For the text-containing cell, return its midpoint in (X, Y) coordinate format. 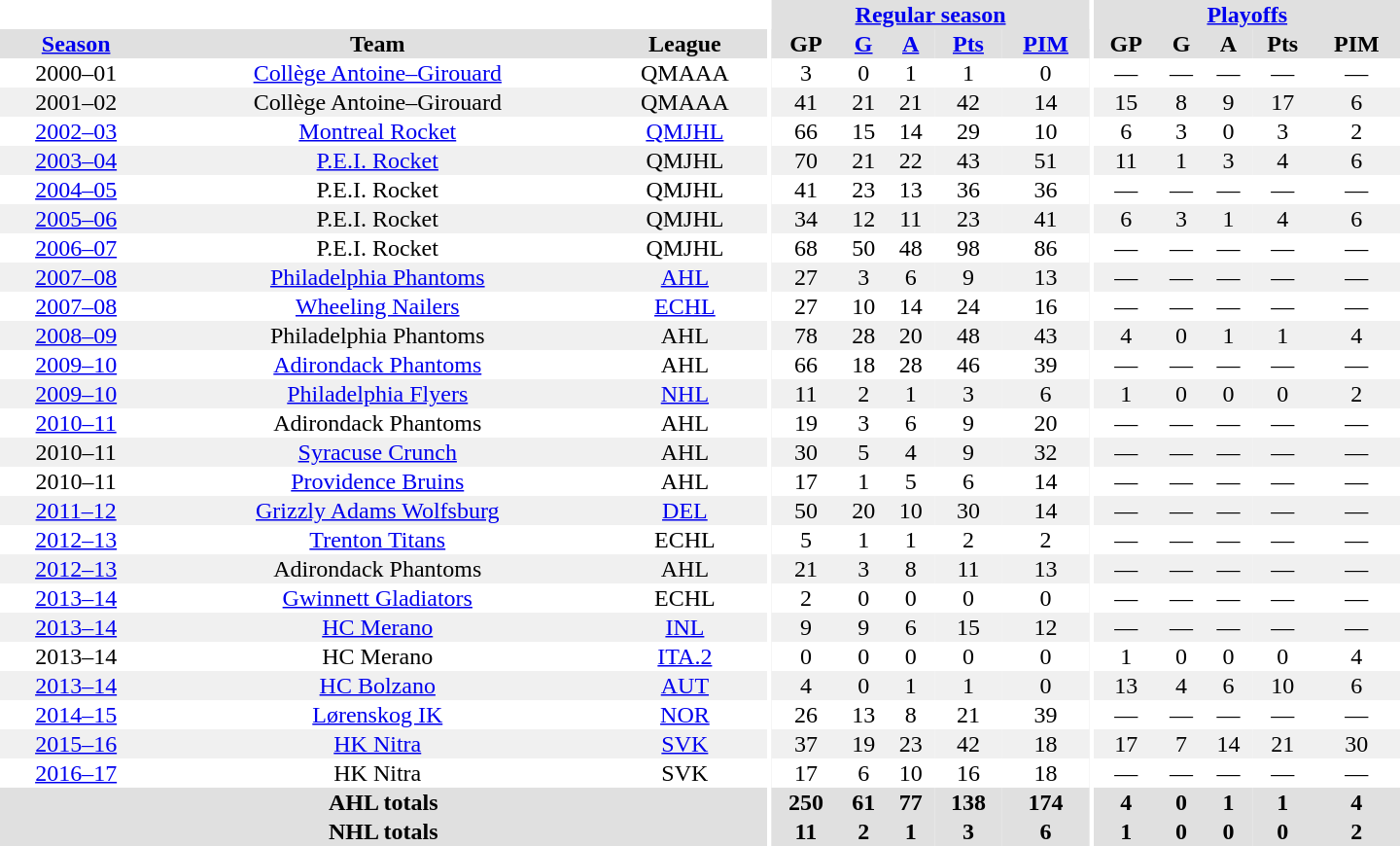
2001–02 (76, 102)
HC Bolzano (377, 686)
2015–16 (76, 744)
61 (863, 802)
2002–03 (76, 131)
2004–05 (76, 190)
Lørenskog IK (377, 715)
78 (806, 335)
2011–12 (76, 511)
NHL (684, 394)
98 (968, 248)
NHL totals (383, 831)
AUT (684, 686)
DEL (684, 511)
46 (968, 365)
174 (1046, 802)
Trenton Titans (377, 540)
26 (806, 715)
2006–07 (76, 248)
Playoffs (1247, 15)
Regular season (930, 15)
2005–06 (76, 219)
32 (1046, 452)
51 (1046, 160)
Gwinnett Gladiators (377, 598)
138 (968, 802)
34 (806, 219)
250 (806, 802)
29 (968, 131)
2000–01 (76, 73)
Season (76, 44)
2008–09 (76, 335)
2003–04 (76, 160)
7 (1181, 744)
2014–15 (76, 715)
AHL totals (383, 802)
37 (806, 744)
77 (910, 802)
24 (968, 306)
Syracuse Crunch (377, 452)
86 (1046, 248)
70 (806, 160)
Philadelphia Flyers (377, 394)
INL (684, 627)
Wheeling Nailers (377, 306)
22 (910, 160)
68 (806, 248)
Providence Bruins (377, 481)
Grizzly Adams Wolfsburg (377, 511)
League (684, 44)
Montreal Rocket (377, 131)
NOR (684, 715)
ITA.2 (684, 656)
2016–17 (76, 773)
Team (377, 44)
